Output the [X, Y] coordinate of the center of the cell containing the given text.  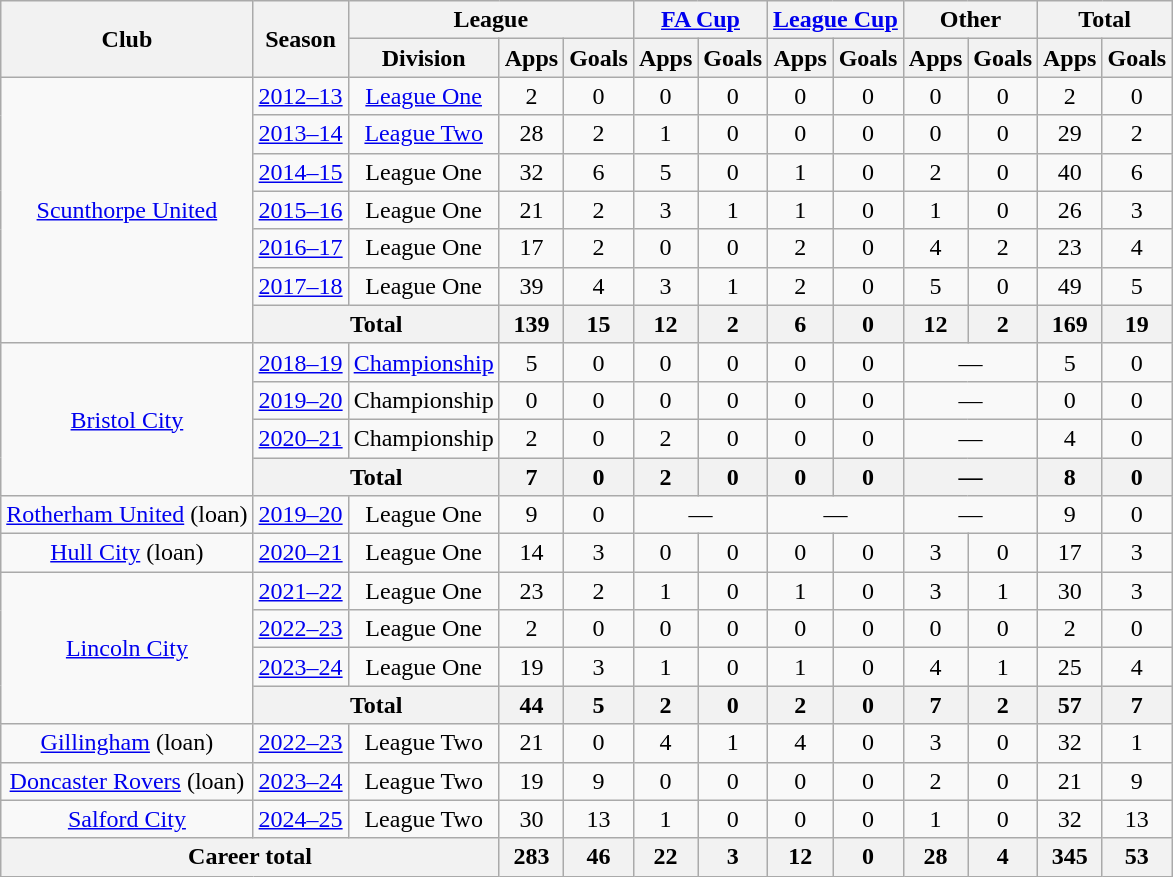
Bristol City [127, 419]
Salford City [127, 819]
49 [1070, 286]
Club [127, 39]
2024–25 [300, 819]
Doncaster Rovers (loan) [127, 781]
2016–17 [300, 248]
2017–18 [300, 286]
2015–16 [300, 210]
League [490, 20]
Career total [250, 857]
139 [531, 324]
Rotherham United (loan) [127, 515]
345 [1070, 857]
Hull City (loan) [127, 553]
League Cup [836, 20]
Scunthorpe United [127, 210]
169 [1070, 324]
15 [599, 324]
22 [665, 857]
44 [531, 705]
283 [531, 857]
2012–13 [300, 96]
25 [1070, 667]
40 [1070, 172]
2021–22 [300, 591]
46 [599, 857]
FA Cup [700, 20]
39 [531, 286]
29 [1070, 134]
57 [1070, 705]
Season [300, 39]
Other [970, 20]
14 [531, 553]
Division [424, 58]
2013–14 [300, 134]
2018–19 [300, 362]
Gillingham (loan) [127, 743]
53 [1137, 857]
8 [1070, 477]
Lincoln City [127, 648]
2014–15 [300, 172]
26 [1070, 210]
